Pinpoint the cell where the given text exists, returning its (X, Y) midpoint coordinate. 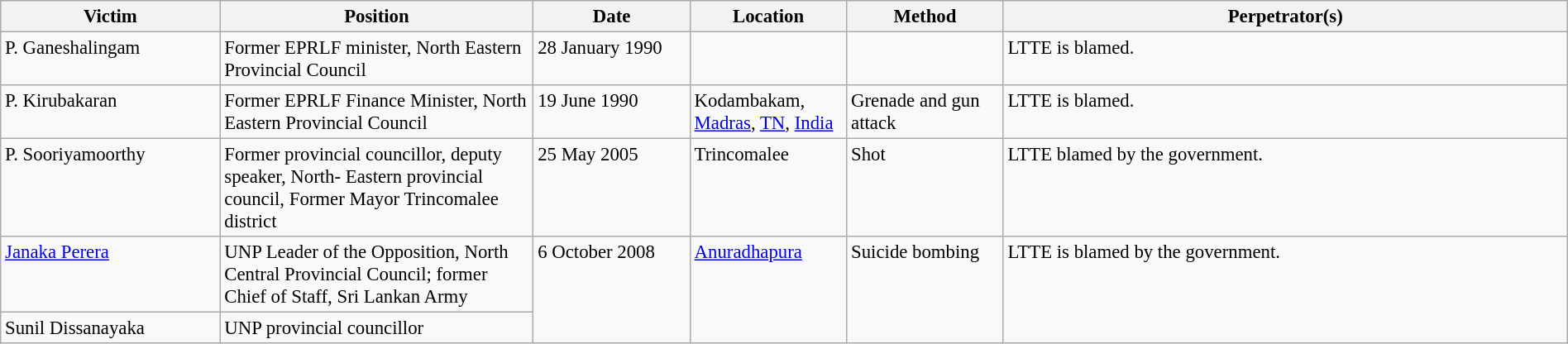
P. Kirubakaran (111, 112)
LTTE is blamed by the government. (1285, 289)
Trincomalee (767, 189)
Kodambakam, Madras, TN, India (767, 112)
Location (767, 17)
UNP provincial councillor (377, 328)
19 June 1990 (612, 112)
Former EPRLF Finance Minister, North Eastern Provincial Council (377, 112)
Grenade and gun attack (925, 112)
Former provincial councillor, deputy speaker, North- Eastern provincial council, Former Mayor Trincomalee district (377, 189)
Suicide bombing (925, 289)
Shot (925, 189)
Victim (111, 17)
Position (377, 17)
UNP Leader of the Opposition, North Central Provincial Council; former Chief of Staff, Sri Lankan Army (377, 275)
P. Sooriyamoorthy (111, 189)
Sunil Dissanayaka (111, 328)
Date (612, 17)
28 January 1990 (612, 60)
25 May 2005 (612, 189)
Anuradhapura (767, 289)
Method (925, 17)
Former EPRLF minister, North Eastern Provincial Council (377, 60)
Janaka Perera (111, 275)
LTTE blamed by the government. (1285, 189)
6 October 2008 (612, 289)
P. Ganeshalingam (111, 60)
Perpetrator(s) (1285, 17)
